Return the (x, y) coordinate for the center point of the cell that contains the specified text.  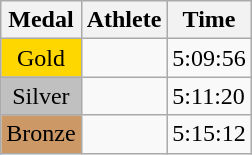
Medal (41, 20)
5:09:56 (209, 58)
Silver (41, 96)
Time (209, 20)
Bronze (41, 134)
Athlete (124, 20)
5:15:12 (209, 134)
5:11:20 (209, 96)
Gold (41, 58)
